Scan for the cell matching the given text and deliver its [x, y] coordinate at center. 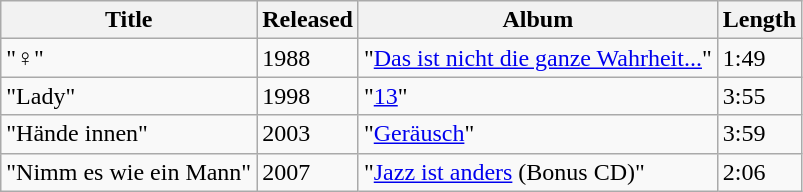
Length [759, 20]
Album [538, 20]
Released [308, 20]
"Hände innen" [129, 134]
"Das ist nicht die ganze Wahrheit..." [538, 58]
2007 [308, 172]
"13" [538, 96]
1:49 [759, 58]
3:55 [759, 96]
3:59 [759, 134]
2003 [308, 134]
"Lady" [129, 96]
"Jazz ist anders (Bonus CD)" [538, 172]
"Nimm es wie ein Mann" [129, 172]
2:06 [759, 172]
"Geräusch" [538, 134]
"♀" [129, 58]
Title [129, 20]
1988 [308, 58]
1998 [308, 96]
